Pinpoint the cell where the given text exists, returning its [x, y] midpoint coordinate. 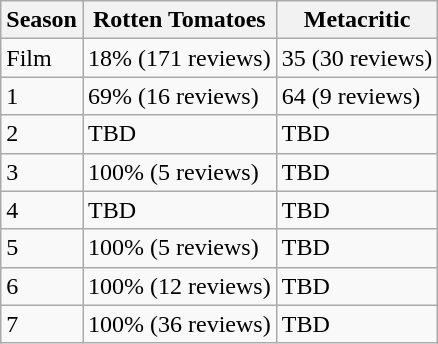
1 [42, 96]
3 [42, 172]
2 [42, 134]
100% (12 reviews) [179, 286]
Metacritic [357, 20]
7 [42, 324]
4 [42, 210]
64 (9 reviews) [357, 96]
69% (16 reviews) [179, 96]
18% (171 reviews) [179, 58]
100% (36 reviews) [179, 324]
Film [42, 58]
Rotten Tomatoes [179, 20]
35 (30 reviews) [357, 58]
6 [42, 286]
Season [42, 20]
5 [42, 248]
